Find where the given text appears and provide that cell's center as (X, Y) coordinate. 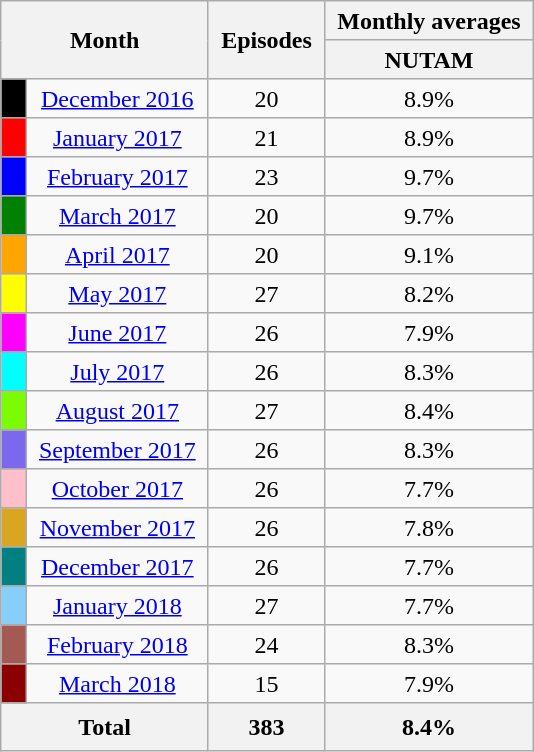
October 2017 (117, 488)
24 (266, 644)
Month (105, 40)
May 2017 (117, 294)
June 2017 (117, 332)
9.1% (430, 254)
15 (266, 684)
Monthly averages (430, 20)
April 2017 (117, 254)
February 2017 (117, 176)
August 2017 (117, 410)
February 2018 (117, 644)
21 (266, 138)
NUTAM (430, 60)
January 2018 (117, 606)
7.8% (430, 528)
January 2017 (117, 138)
March 2018 (117, 684)
8.2% (430, 294)
Episodes (266, 40)
July 2017 (117, 372)
November 2017 (117, 528)
September 2017 (117, 450)
383 (266, 728)
March 2017 (117, 216)
Total (105, 728)
December 2016 (117, 98)
23 (266, 176)
December 2017 (117, 566)
